For the text-containing cell, return its midpoint in [X, Y] coordinate format. 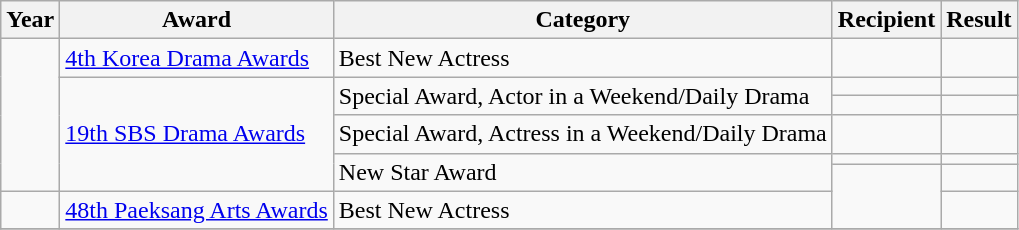
Recipient [886, 20]
New Star Award [582, 172]
Result [979, 20]
4th Korea Drama Awards [197, 58]
Special Award, Actress in a Weekend/Daily Drama [582, 134]
Special Award, Actor in a Weekend/Daily Drama [582, 96]
19th SBS Drama Awards [197, 134]
Category [582, 20]
48th Paeksang Arts Awards [197, 210]
Year [30, 20]
Award [197, 20]
